Scan for the cell matching the given text and deliver its (x, y) coordinate at center. 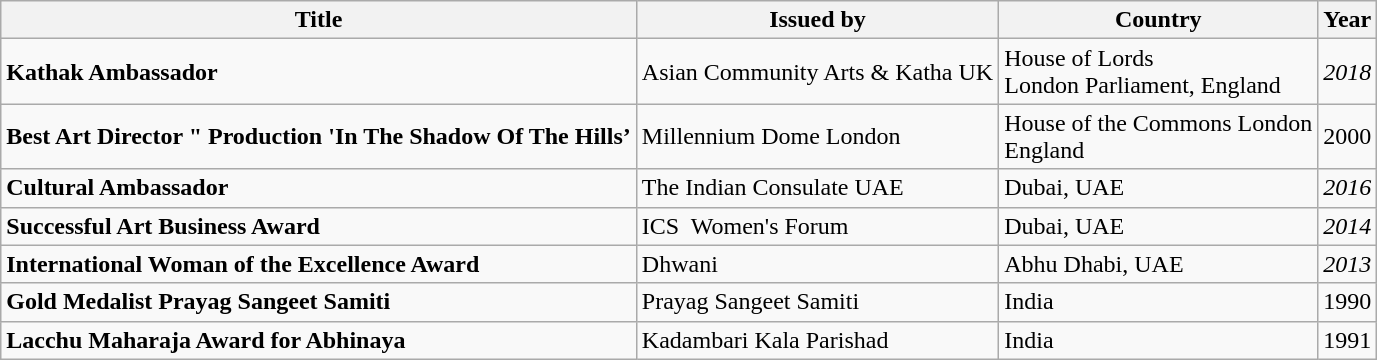
International Woman of the Excellence Award (319, 264)
Title (319, 20)
The Indian Consulate UAE (817, 188)
House of the Commons LondonEngland (1158, 136)
Kadambari Kala Parishad (817, 340)
Successful Art Business Award (319, 226)
1991 (1348, 340)
House of LordsLondon Parliament, England (1158, 72)
Dhwani (817, 264)
Abhu Dhabi, UAE (1158, 264)
Lacchu Maharaja Award for Abhinaya (319, 340)
2018 (1348, 72)
Millennium Dome London (817, 136)
2016 (1348, 188)
2014 (1348, 226)
Gold Medalist Prayag Sangeet Samiti (319, 302)
1990 (1348, 302)
Country (1158, 20)
Year (1348, 20)
Prayag Sangeet Samiti (817, 302)
Kathak Ambassador (319, 72)
Issued by (817, 20)
Asian Community Arts & Katha UK (817, 72)
Best Art Director " Production 'In The Shadow Of The Hills’ (319, 136)
2013 (1348, 264)
Cultural Ambassador (319, 188)
2000 (1348, 136)
ICS Women's Forum (817, 226)
